Return [x, y] of the center of cell containing provided text 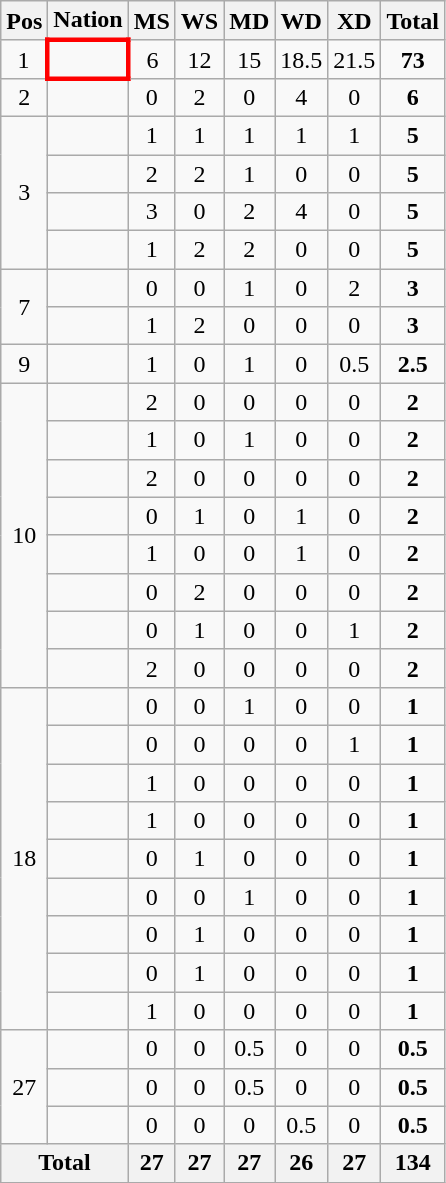
2.5 [413, 364]
73 [413, 59]
WS [199, 21]
12 [199, 59]
134 [413, 1163]
18 [24, 858]
15 [250, 59]
WD [302, 21]
10 [24, 535]
MD [250, 21]
21.5 [354, 59]
MS [152, 21]
18.5 [302, 59]
7 [24, 307]
Pos [24, 21]
9 [24, 364]
26 [302, 1163]
Nation [88, 21]
XD [354, 21]
